Determine the (X, Y) coordinate at the center of the cell enclosing the given text.  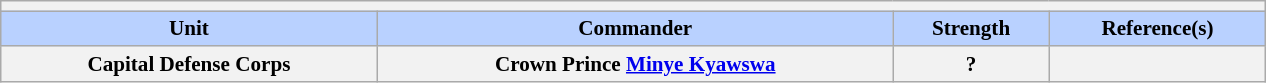
Capital Defense Corps (189, 64)
? (971, 64)
Strength (971, 28)
Crown Prince Minye Kyawswa (636, 64)
Commander (636, 28)
Unit (189, 28)
Reference(s) (1158, 28)
